Detect which cell encompasses the target text, then output its (x, y) center coordinate. 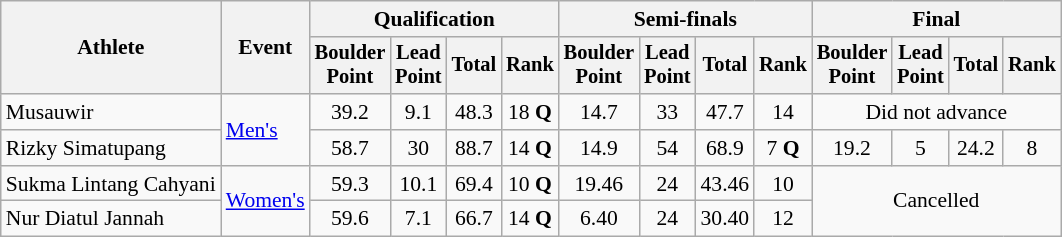
10.1 (418, 184)
30.40 (724, 219)
48.3 (474, 112)
9.1 (418, 112)
12 (783, 219)
Musauwir (111, 112)
7.1 (418, 219)
Qualification (434, 19)
6.40 (599, 219)
54 (667, 148)
Event (266, 48)
24.2 (976, 148)
Women's (266, 202)
7 Q (783, 148)
Cancelled (936, 202)
Semi-finals (686, 19)
10 Q (530, 184)
14.7 (599, 112)
Nur Diatul Jannah (111, 219)
14.9 (599, 148)
5 (920, 148)
59.6 (350, 219)
68.9 (724, 148)
69.4 (474, 184)
33 (667, 112)
19.46 (599, 184)
Rizky Simatupang (111, 148)
Men's (266, 130)
19.2 (852, 148)
14 (783, 112)
43.46 (724, 184)
8 (1032, 148)
88.7 (474, 148)
Sukma Lintang Cahyani (111, 184)
Did not advance (936, 112)
39.2 (350, 112)
18 Q (530, 112)
58.7 (350, 148)
Final (936, 19)
30 (418, 148)
10 (783, 184)
66.7 (474, 219)
47.7 (724, 112)
59.3 (350, 184)
Athlete (111, 48)
